Capture the cell that displays the provided text and extract its [x, y] central coordinate. 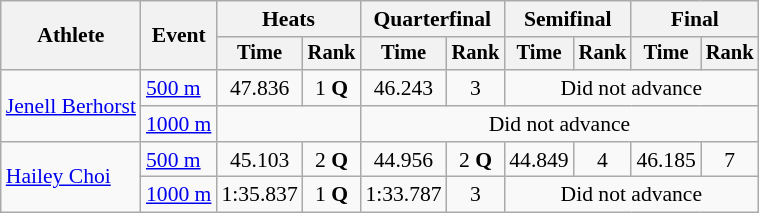
Final [694, 19]
Semifinal [568, 19]
7 [730, 160]
Jenell Berhorst [71, 106]
45.103 [259, 160]
1:33.787 [403, 195]
4 [603, 160]
47.836 [259, 88]
Quarterfinal [432, 19]
Hailey Choi [71, 178]
44.956 [403, 160]
Athlete [71, 36]
46.243 [403, 88]
46.185 [666, 160]
44.849 [538, 160]
Event [178, 36]
Heats [288, 19]
1:35.837 [259, 195]
